Return [x, y] of the center of cell containing provided text 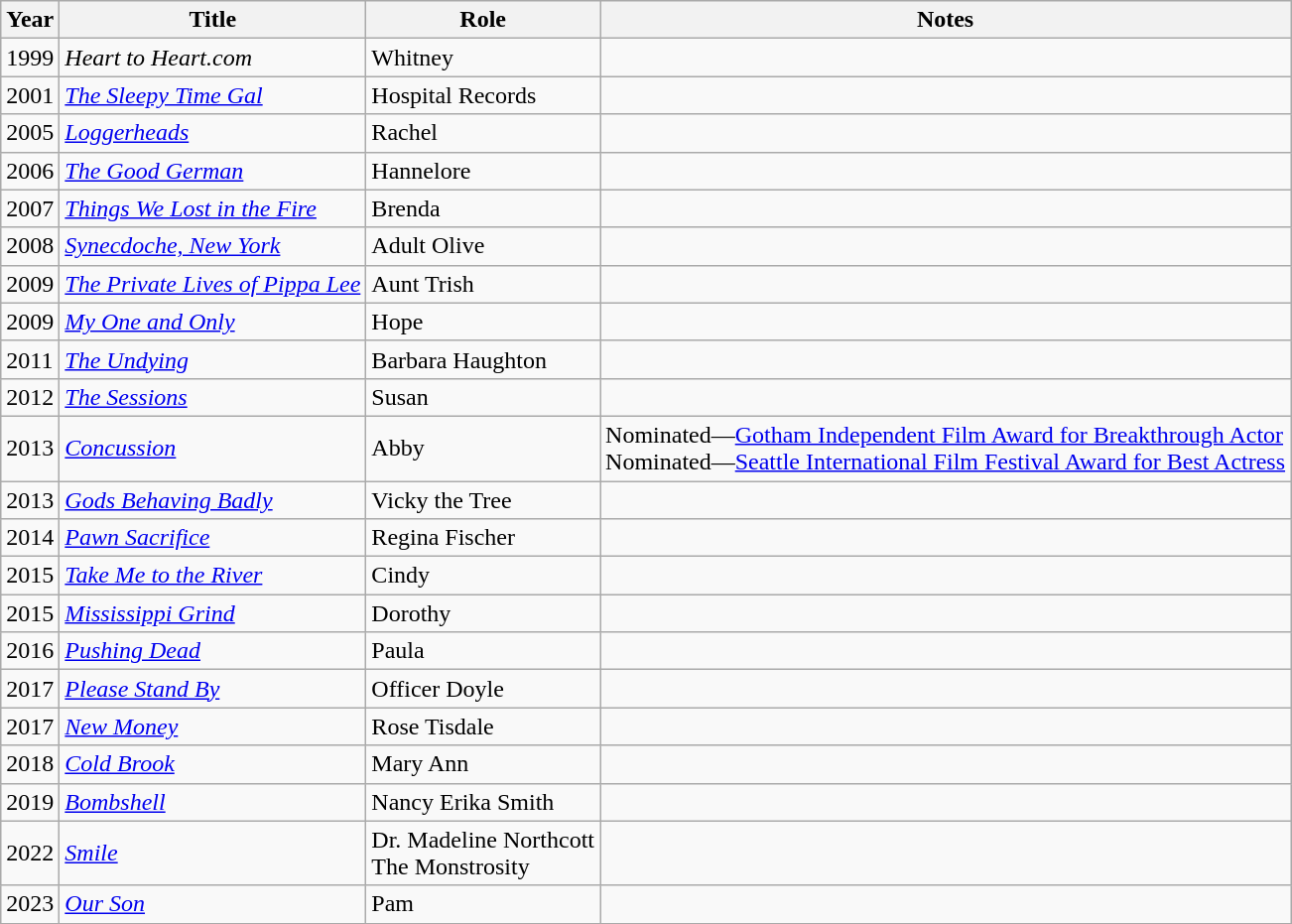
Abby [483, 449]
Hannelore [483, 171]
Aunt Trish [483, 284]
Officer Doyle [483, 689]
Role [483, 20]
Synecdoche, New York [212, 246]
Pawn Sacrifice [212, 538]
Rachel [483, 133]
Vicky the Tree [483, 499]
The Undying [212, 359]
2007 [30, 208]
2014 [30, 538]
2005 [30, 133]
Heart to Heart.com [212, 58]
Pushing Dead [212, 651]
Pam [483, 904]
Paula [483, 651]
2001 [30, 95]
Loggerheads [212, 133]
Dorothy [483, 613]
Please Stand By [212, 689]
New Money [212, 726]
Mary Ann [483, 764]
Whitney [483, 58]
Regina Fischer [483, 538]
2008 [30, 246]
The Sleepy Time Gal [212, 95]
Hope [483, 322]
Bombshell [212, 802]
My One and Only [212, 322]
Gods Behaving Badly [212, 499]
Title [212, 20]
Rose Tisdale [483, 726]
The Sessions [212, 397]
Our Son [212, 904]
Take Me to the River [212, 576]
Concussion [212, 449]
Cold Brook [212, 764]
Notes [946, 20]
2022 [30, 854]
The Private Lives of Pippa Lee [212, 284]
Susan [483, 397]
The Good German [212, 171]
Nancy Erika Smith [483, 802]
2011 [30, 359]
Barbara Haughton [483, 359]
Things We Lost in the Fire [212, 208]
2012 [30, 397]
2006 [30, 171]
2023 [30, 904]
Smile [212, 854]
1999 [30, 58]
Hospital Records [483, 95]
Dr. Madeline NorthcottThe Monstrosity [483, 854]
2018 [30, 764]
Brenda [483, 208]
2016 [30, 651]
Adult Olive [483, 246]
Nominated—Gotham Independent Film Award for Breakthrough ActorNominated—Seattle International Film Festival Award for Best Actress [946, 449]
Mississippi Grind [212, 613]
Cindy [483, 576]
2019 [30, 802]
Year [30, 20]
